For the text-containing cell, return its midpoint in [x, y] coordinate format. 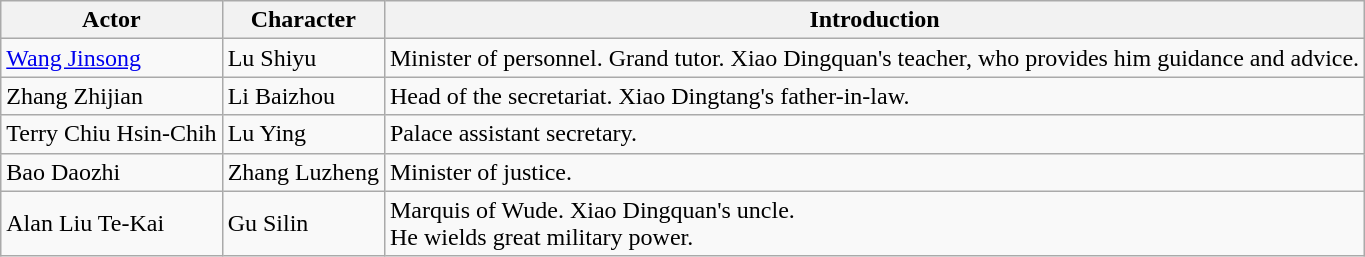
Lu Shiyu [303, 58]
Wang Jinsong [112, 58]
Gu Silin [303, 224]
Alan Liu Te-Kai [112, 224]
Palace assistant secretary. [874, 134]
Zhang Luzheng [303, 172]
Marquis of Wude. Xiao Dingquan's uncle.He wields great military power. [874, 224]
Head of the secretariat. Xiao Dingtang's father-in-law. [874, 96]
Terry Chiu Hsin-Chih [112, 134]
Li Baizhou [303, 96]
Minister of personnel. Grand tutor. Xiao Dingquan's teacher, who provides him guidance and advice. [874, 58]
Bao Daozhi [112, 172]
Minister of justice. [874, 172]
Introduction [874, 20]
Actor [112, 20]
Lu Ying [303, 134]
Character [303, 20]
Zhang Zhijian [112, 96]
